Return the (X, Y) coordinate for the center point of the cell that contains the specified text.  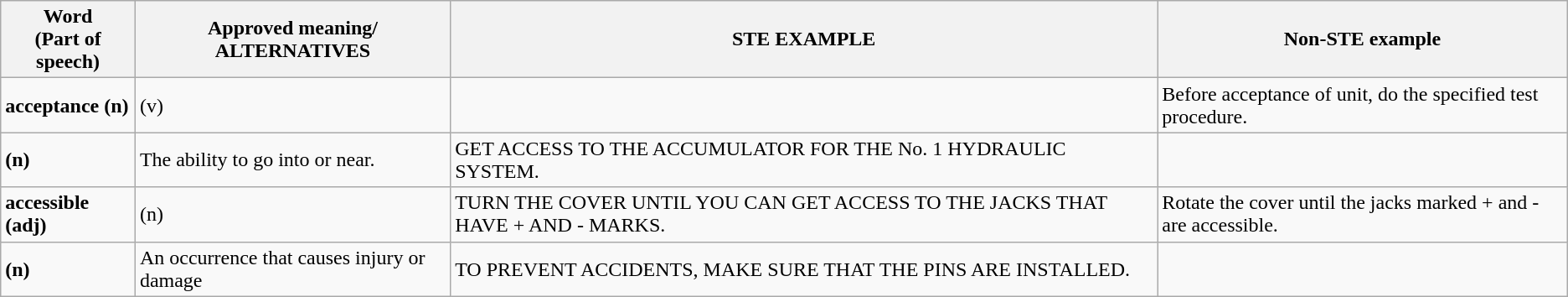
TURN THE COVER UNTIL YOU CAN GET ACCESS TO THE JACKS THAT HAVE + AND - MARKS. (804, 215)
Word(Part of speech) (69, 39)
The ability to go into or near. (292, 159)
Rotate the cover until the jacks marked + and - are accessible. (1363, 215)
Before acceptance of unit, do the specified test procedure. (1363, 106)
Non-STE example (1363, 39)
TO PREVENT ACCIDENTS, MAKE SURE THAT THE PINS ARE INSTALLED. (804, 268)
An occurrence that causes injury or damage (292, 268)
GET ACCESS TO THE ACCUMULATOR FOR THE No. 1 HYDRAULIC SYSTEM. (804, 159)
accessible (adj) (69, 215)
Approved meaning/ALTERNATIVES (292, 39)
(v) (292, 106)
acceptance (n) (69, 106)
STE EXAMPLE (804, 39)
